Find where the given text appears and provide that cell's center as [x, y] coordinate. 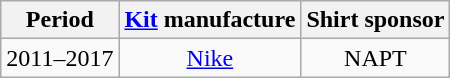
2011–2017 [60, 58]
Nike [210, 58]
NAPT [376, 58]
Period [60, 20]
Shirt sponsor [376, 20]
Kit manufacture [210, 20]
